Search for the cell housing the specified text and yield its (X, Y) center coordinate. 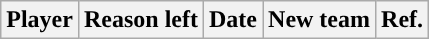
Ref. (402, 20)
Reason left (140, 20)
Date (232, 20)
New team (320, 20)
Player (40, 20)
